Extract the (X, Y) coordinate from the center of the cell holding the provided text.  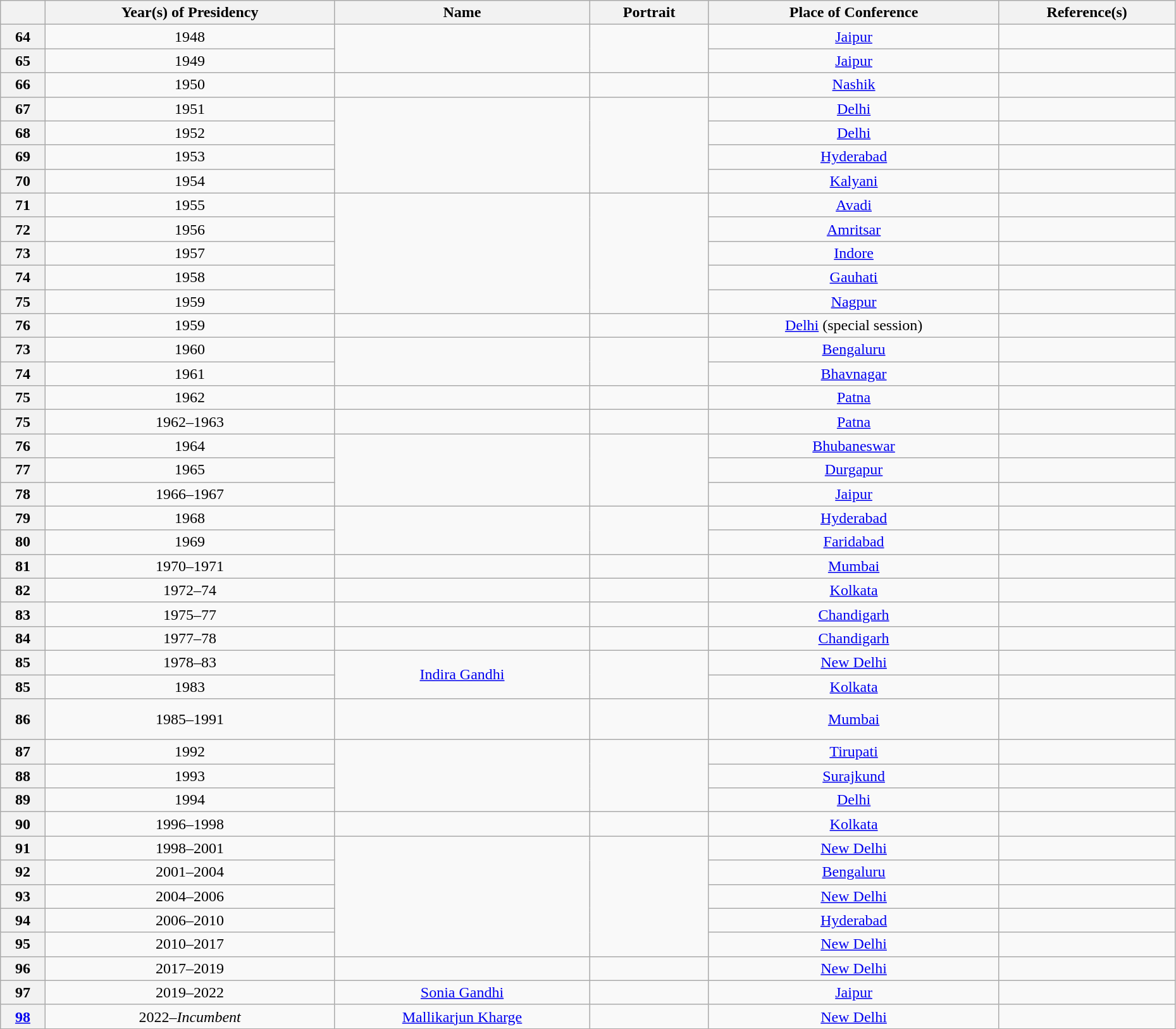
66 (23, 85)
Durgapur (854, 470)
1948 (190, 37)
77 (23, 470)
Bhubaneswar (854, 446)
93 (23, 896)
92 (23, 872)
1957 (190, 253)
96 (23, 968)
2019–2022 (190, 992)
Faridabad (854, 542)
81 (23, 566)
Gauhati (854, 277)
1996–1998 (190, 824)
Avadi (854, 205)
84 (23, 638)
Amritsar (854, 229)
1953 (190, 157)
1954 (190, 181)
1952 (190, 133)
1993 (190, 776)
1956 (190, 229)
1962–1963 (190, 422)
Bhavnagar (854, 374)
82 (23, 590)
Surajkund (854, 776)
1949 (190, 61)
69 (23, 157)
1962 (190, 398)
Nashik (854, 85)
72 (23, 229)
1972–74 (190, 590)
1964 (190, 446)
97 (23, 992)
80 (23, 542)
95 (23, 944)
78 (23, 494)
94 (23, 920)
98 (23, 1016)
1968 (190, 518)
68 (23, 133)
64 (23, 37)
86 (23, 720)
2006–2010 (190, 920)
1955 (190, 205)
1966–1967 (190, 494)
1992 (190, 752)
Tirupati (854, 752)
2004–2006 (190, 896)
1994 (190, 800)
Year(s) of Presidency (190, 13)
2022–Incumbent (190, 1016)
Reference(s) (1087, 13)
Nagpur (854, 302)
83 (23, 614)
Name (462, 13)
Mallikarjun Kharge (462, 1016)
Sonia Gandhi (462, 992)
79 (23, 518)
89 (23, 800)
1950 (190, 85)
2010–2017 (190, 944)
1998–2001 (190, 848)
1985–1991 (190, 720)
90 (23, 824)
Place of Conference (854, 13)
67 (23, 109)
71 (23, 205)
1961 (190, 374)
1951 (190, 109)
1978–83 (190, 662)
1983 (190, 686)
Portrait (649, 13)
2001–2004 (190, 872)
1965 (190, 470)
88 (23, 776)
87 (23, 752)
1958 (190, 277)
70 (23, 181)
91 (23, 848)
2017–2019 (190, 968)
Indore (854, 253)
1969 (190, 542)
1960 (190, 350)
1970–1971 (190, 566)
Indira Gandhi (462, 674)
Kalyani (854, 181)
65 (23, 61)
Delhi (special session) (854, 326)
1977–78 (190, 638)
1975–77 (190, 614)
